Provide the (X, Y) coordinate of the cell's center where the given text is located.  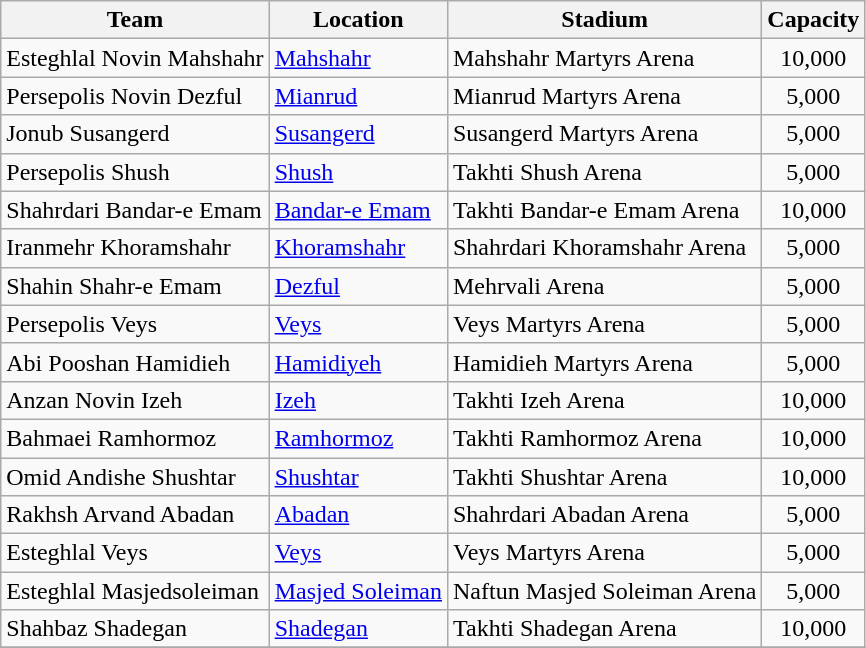
Shahin Shahr-e Emam (135, 286)
Naftun Masjed Soleiman Arena (604, 591)
Iranmehr Khoramshahr (135, 248)
Shahrdari Bandar-e Emam (135, 210)
Ramhormoz (358, 438)
Shahrdari Khoramshahr Arena (604, 248)
Jonub Susangerd (135, 134)
Team (135, 20)
Rakhsh Arvand Abadan (135, 515)
Esteghlal Masjedsoleiman (135, 591)
Dezful (358, 286)
Abi Pooshan Hamidieh (135, 362)
Shadegan (358, 629)
Takhti Izeh Arena (604, 400)
Abadan (358, 515)
Persepolis Novin Dezful (135, 96)
Takhti Shadegan Arena (604, 629)
Bahmaei Ramhormoz (135, 438)
Anzan Novin Izeh (135, 400)
Persepolis Veys (135, 324)
Esteghlal Veys (135, 553)
Khoramshahr (358, 248)
Takhti Ramhormoz Arena (604, 438)
Location (358, 20)
Susangerd Martyrs Arena (604, 134)
Shahbaz Shadegan (135, 629)
Takhti Shushtar Arena (604, 477)
Izeh (358, 400)
Mahshahr (358, 58)
Mianrud (358, 96)
Shahrdari Abadan Arena (604, 515)
Mehrvali Arena (604, 286)
Esteghlal Novin Mahshahr (135, 58)
Takhti Shush Arena (604, 172)
Hamidieh Martyrs Arena (604, 362)
Masjed Soleiman (358, 591)
Susangerd (358, 134)
Shushtar (358, 477)
Mahshahr Martyrs Arena (604, 58)
Omid Andishe Shushtar (135, 477)
Hamidiyeh (358, 362)
Takhti Bandar-e Emam Arena (604, 210)
Mianrud Martyrs Arena (604, 96)
Bandar-e Emam (358, 210)
Stadium (604, 20)
Persepolis Shush (135, 172)
Capacity (814, 20)
Shush (358, 172)
